Capture the cell that displays the provided text and extract its (x, y) central coordinate. 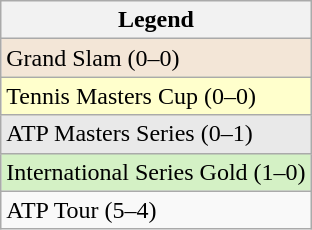
ATP Tour (5–4) (156, 210)
Grand Slam (0–0) (156, 58)
International Series Gold (1–0) (156, 172)
Legend (156, 20)
Tennis Masters Cup (0–0) (156, 96)
ATP Masters Series (0–1) (156, 134)
